Search for the cell housing the specified text and yield its (X, Y) center coordinate. 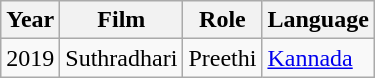
Suthradhari (122, 58)
Preethi (222, 58)
Kannada (318, 58)
2019 (30, 58)
Role (222, 20)
Film (122, 20)
Year (30, 20)
Language (318, 20)
